From the cell containing the given text, extract its center point as [x, y] coordinate. 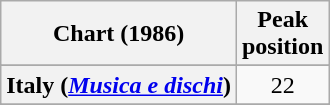
22 [282, 85]
Chart (1986) [119, 34]
Peakposition [282, 34]
Italy (Musica e dischi) [119, 85]
